Determine the [X, Y] coordinate at the center of the cell enclosing the given text.  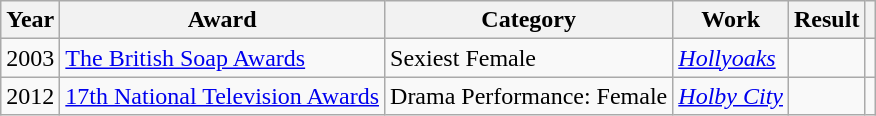
Year [30, 20]
2003 [30, 58]
Award [222, 20]
Result [827, 20]
Work [731, 20]
Drama Performance: Female [529, 96]
Holby City [731, 96]
Category [529, 20]
17th National Television Awards [222, 96]
The British Soap Awards [222, 58]
Hollyoaks [731, 58]
Sexiest Female [529, 58]
2012 [30, 96]
